Scan for the cell matching the given text and deliver its (x, y) coordinate at center. 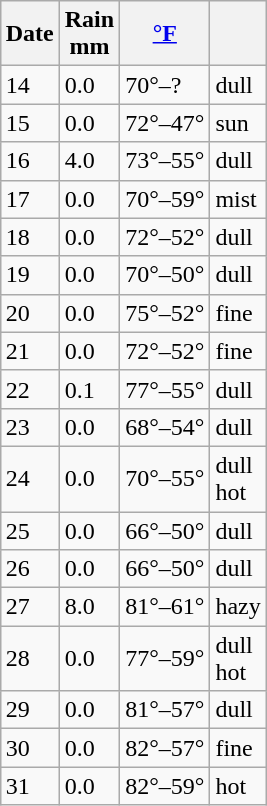
81°–61° (165, 607)
hot (238, 786)
23 (30, 427)
°F (165, 34)
Date (30, 34)
77°–55° (165, 389)
25 (30, 531)
15 (30, 123)
82°–59° (165, 786)
26 (30, 569)
16 (30, 161)
24 (30, 478)
14 (30, 85)
27 (30, 607)
mist (238, 199)
18 (30, 237)
77°–59° (165, 658)
21 (30, 351)
sun (238, 123)
hazy (238, 607)
70°–55° (165, 478)
28 (30, 658)
19 (30, 275)
70°–59° (165, 199)
8.0 (89, 607)
30 (30, 748)
4.0 (89, 161)
72°–47° (165, 123)
68°–54° (165, 427)
29 (30, 710)
22 (30, 389)
31 (30, 786)
17 (30, 199)
70°–50° (165, 275)
20 (30, 313)
81°–57° (165, 710)
70°–? (165, 85)
73°–55° (165, 161)
82°–57° (165, 748)
75°–52° (165, 313)
Rainmm (89, 34)
0.1 (89, 389)
